Identify which cell holds the provided text, then report its (x, y) central coordinate. 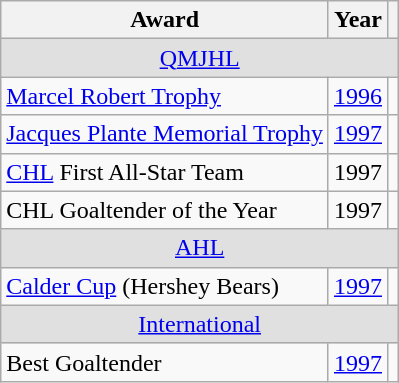
Marcel Robert Trophy (165, 96)
Calder Cup (Hershey Bears) (165, 286)
1996 (358, 96)
Year (358, 20)
Jacques Plante Memorial Trophy (165, 134)
Award (165, 20)
Best Goaltender (165, 362)
International (200, 324)
CHL First All-Star Team (165, 172)
QMJHL (200, 58)
CHL Goaltender of the Year (165, 210)
AHL (200, 248)
